Find where the given text appears and provide that cell's center as [X, Y] coordinate. 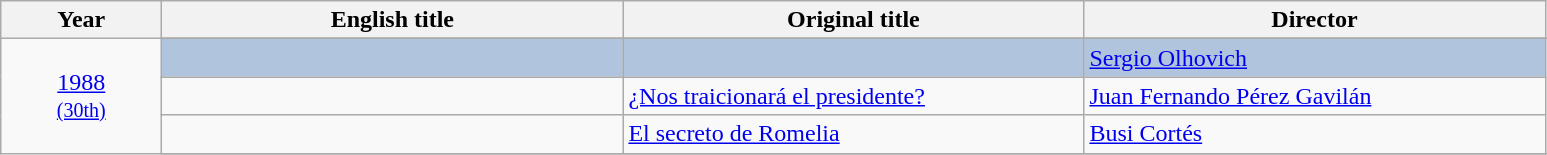
Director [1314, 20]
Original title [854, 20]
Busi Cortés [1314, 134]
Year [82, 20]
¿Nos traicionará el presidente? [854, 96]
English title [392, 20]
1988(30th) [82, 96]
Sergio Olhovich [1314, 58]
Juan Fernando Pérez Gavilán [1314, 96]
El secreto de Romelia [854, 134]
